Return [X, Y] of the center of cell containing provided text 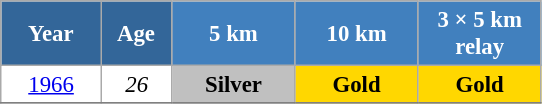
10 km [356, 34]
3 × 5 km relay [480, 34]
5 km [234, 34]
26 [136, 85]
Year [52, 34]
Age [136, 34]
1966 [52, 85]
Silver [234, 85]
